Return (X, Y) of the center of cell containing provided text 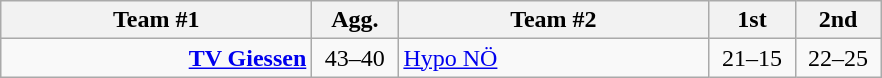
2nd (838, 20)
43–40 (355, 58)
Agg. (355, 20)
TV Giessen (156, 58)
22–25 (838, 58)
Team #1 (156, 20)
Team #2 (554, 20)
Hypo NÖ (554, 58)
21–15 (752, 58)
1st (752, 20)
